Capture the cell that displays the provided text and extract its (X, Y) central coordinate. 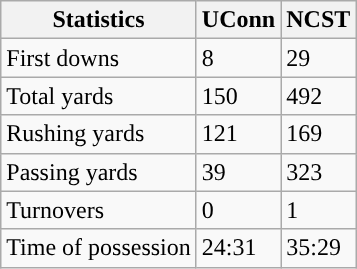
Rushing yards (99, 134)
1 (318, 210)
39 (238, 172)
Total yards (99, 96)
NCST (318, 20)
Statistics (99, 20)
169 (318, 134)
8 (238, 58)
121 (238, 134)
First downs (99, 58)
Turnovers (99, 210)
29 (318, 58)
35:29 (318, 248)
150 (238, 96)
0 (238, 210)
Passing yards (99, 172)
24:31 (238, 248)
Time of possession (99, 248)
492 (318, 96)
323 (318, 172)
UConn (238, 20)
